From the cell containing the given text, extract its center point as [x, y] coordinate. 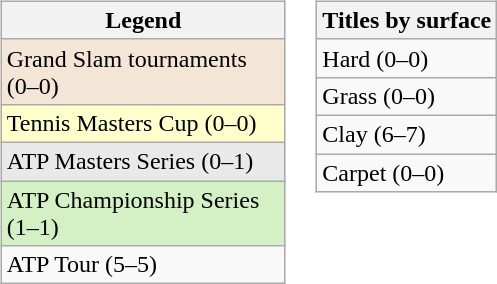
Tennis Masters Cup (0–0) [143, 123]
Carpet (0–0) [407, 173]
Clay (6–7) [407, 134]
Hard (0–0) [407, 58]
ATP Championship Series (1–1) [143, 212]
ATP Masters Series (0–1) [143, 161]
Legend [143, 20]
ATP Tour (5–5) [143, 265]
Grand Slam tournaments (0–0) [143, 72]
Grass (0–0) [407, 96]
Titles by surface [407, 20]
